Locate the cell with the specified text and output its [x, y] center coordinate. 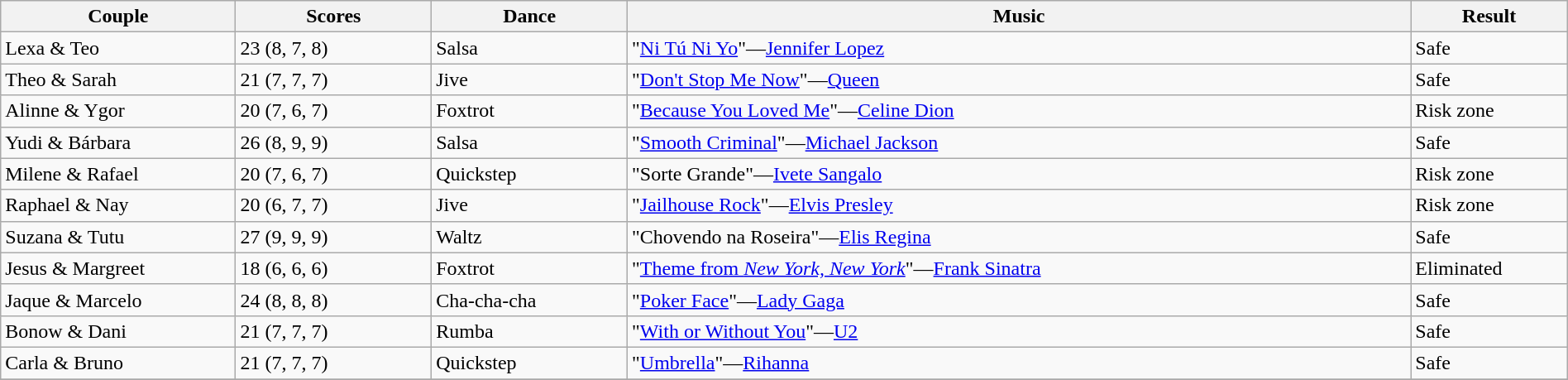
"Jailhouse Rock"—Elvis Presley [1019, 205]
"Ni Tú Ni Yo"—Jennifer Lopez [1019, 48]
24 (8, 8, 8) [334, 300]
Music [1019, 17]
"Sorte Grande"—Ivete Sangalo [1019, 174]
23 (8, 7, 8) [334, 48]
Alinne & Ygor [118, 111]
"Umbrella"—Rihanna [1019, 363]
Jesus & Margreet [118, 268]
26 (8, 9, 9) [334, 142]
Bonow & Dani [118, 331]
Suzana & Tutu [118, 237]
Scores [334, 17]
Cha-cha-cha [529, 300]
Raphael & Nay [118, 205]
Yudi & Bárbara [118, 142]
20 (6, 7, 7) [334, 205]
Milene & Rafael [118, 174]
Rumba [529, 331]
Dance [529, 17]
Jaque & Marcelo [118, 300]
27 (9, 9, 9) [334, 237]
18 (6, 6, 6) [334, 268]
"Smooth Criminal"—Michael Jackson [1019, 142]
Waltz [529, 237]
Carla & Bruno [118, 363]
"Poker Face"—Lady Gaga [1019, 300]
Eliminated [1489, 268]
"Don't Stop Me Now"—Queen [1019, 79]
"With or Without You"—U2 [1019, 331]
"Chovendo na Roseira"—Elis Regina [1019, 237]
Theo & Sarah [118, 79]
Lexa & Teo [118, 48]
Result [1489, 17]
Couple [118, 17]
"Because You Loved Me"—Celine Dion [1019, 111]
"Theme from New York, New York"—Frank Sinatra [1019, 268]
